Detect which cell encompasses the target text, then output its [x, y] center coordinate. 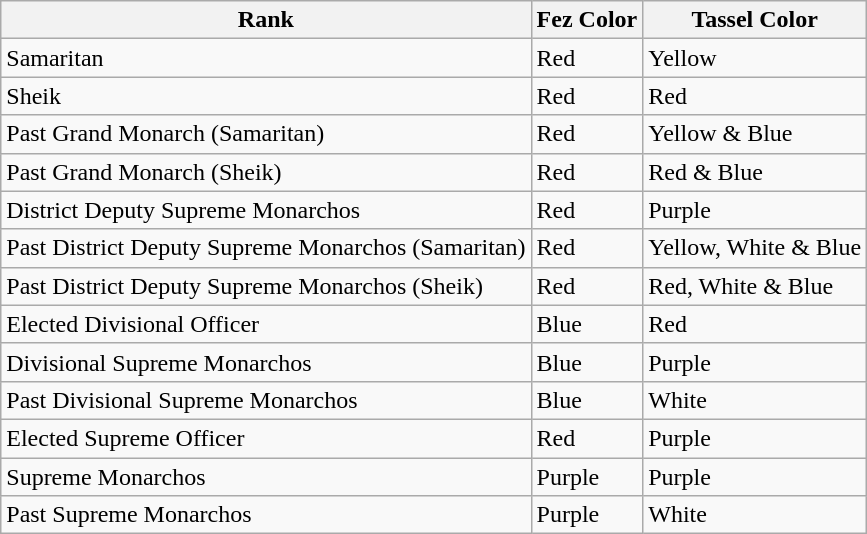
Past District Deputy Supreme Monarchos (Sheik) [266, 286]
Divisional Supreme Monarchos [266, 362]
Past Grand Monarch (Sheik) [266, 172]
Yellow, White & Blue [755, 248]
Tassel Color [755, 20]
Elected Supreme Officer [266, 438]
Red, White & Blue [755, 286]
Red & Blue [755, 172]
Samaritan [266, 58]
Past Supreme Monarchos [266, 515]
Past District Deputy Supreme Monarchos (Samaritan) [266, 248]
Elected Divisional Officer [266, 324]
Fez Color [587, 20]
Past Grand Monarch (Samaritan) [266, 134]
Yellow [755, 58]
Rank [266, 20]
Supreme Monarchos [266, 477]
Sheik [266, 96]
Past Divisional Supreme Monarchos [266, 400]
Yellow & Blue [755, 134]
District Deputy Supreme Monarchos [266, 210]
